Scan for the cell matching the given text and deliver its [x, y] coordinate at center. 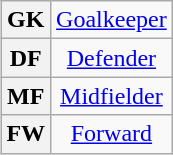
GK [26, 20]
Midfielder [112, 96]
Forward [112, 134]
FW [26, 134]
Defender [112, 58]
MF [26, 96]
DF [26, 58]
Goalkeeper [112, 20]
